Extract the (x, y) coordinate from the center of the cell holding the provided text.  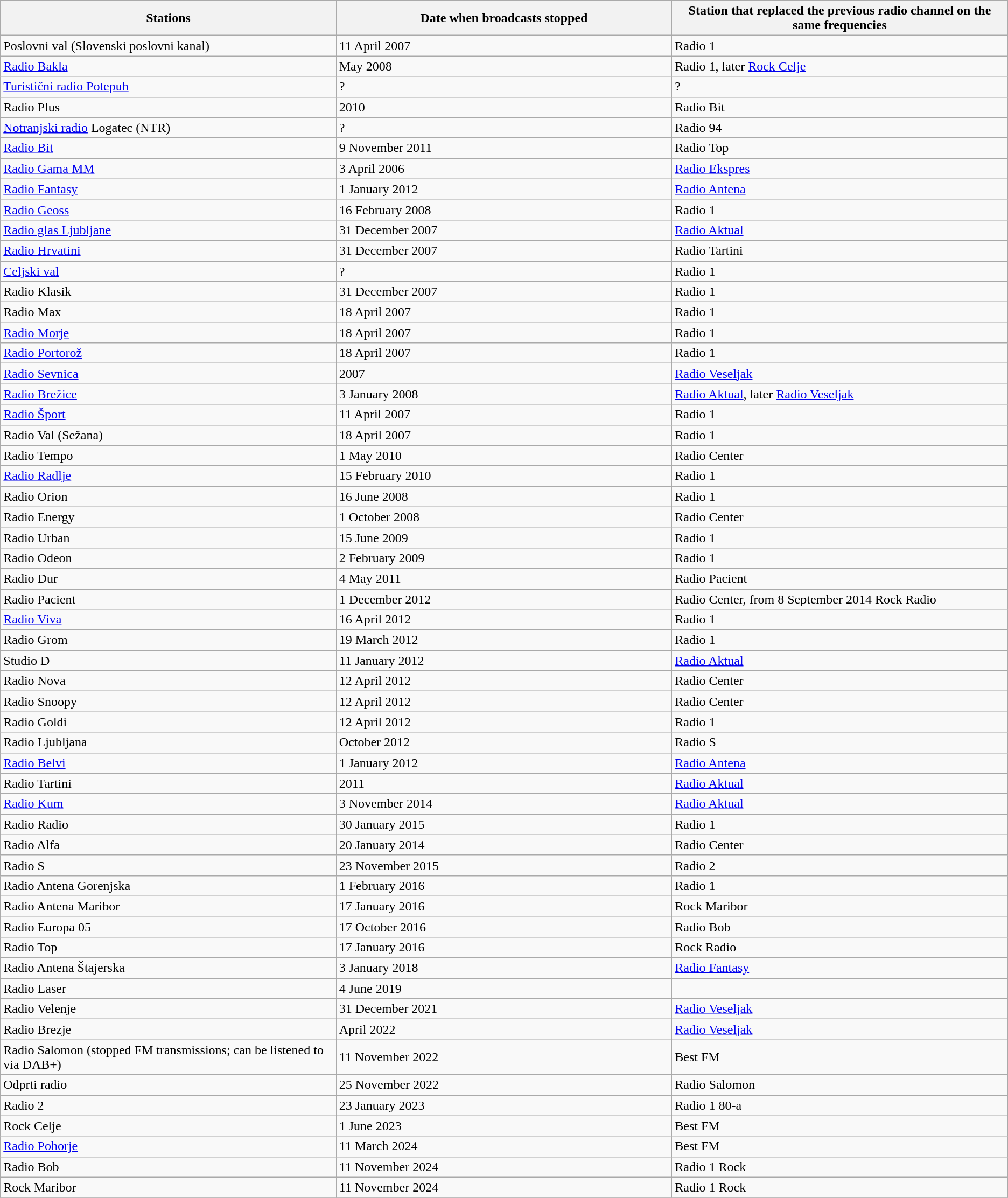
31 December 2021 (504, 1009)
Radio Grom (168, 640)
Radio Dur (168, 578)
Radio Nova (168, 681)
Radio Europa 05 (168, 927)
Radio Aktual, later Radio Veseljak (840, 394)
11 January 2012 (504, 661)
May 2008 (504, 66)
Radio Bakla (168, 66)
1 May 2010 (504, 456)
Radio Velenje (168, 1009)
Rock Celje (168, 1126)
Radio Hrvatini (168, 250)
4 May 2011 (504, 578)
Celjski val (168, 271)
Poslovni val (Slovenski poslovni kanal) (168, 46)
Radio Gama MM (168, 169)
16 April 2012 (504, 620)
Radio 1, later Rock Celje (840, 66)
Radio Šport (168, 415)
11 November 2022 (504, 1057)
Radio Klasik (168, 292)
Radio Pohorje (168, 1146)
Radio Alfa (168, 845)
2 February 2009 (504, 558)
Radio Antena Štajerska (168, 968)
2007 (504, 374)
Date when broadcasts stopped (504, 18)
19 March 2012 (504, 640)
1 December 2012 (504, 599)
Radio Kum (168, 804)
Radio Orion (168, 496)
Radio Max (168, 312)
Radio Radlje (168, 476)
April 2022 (504, 1029)
11 March 2024 (504, 1146)
17 October 2016 (504, 927)
Radio Tempo (168, 456)
1 February 2016 (504, 886)
Radio Brežice (168, 394)
Radio Viva (168, 620)
Radio Odeon (168, 558)
Radio glas Ljubljane (168, 230)
Radio Antena Gorenjska (168, 886)
1 October 2008 (504, 517)
30 January 2015 (504, 824)
Radio 1 80-a (840, 1105)
Radio Plus (168, 107)
15 February 2010 (504, 476)
Radio Val (Sežana) (168, 435)
Radio Laser (168, 989)
Radio Urban (168, 537)
Radio Snoopy (168, 702)
Radio Portorož (168, 353)
Radio Geoss (168, 209)
Radio Salomon (stopped FM transmissions; can be listened to via DAB+) (168, 1057)
Radio Antena Maribor (168, 906)
Radio Radio (168, 824)
Rock Radio (840, 948)
Radio Energy (168, 517)
Stations (168, 18)
Radio Ekspres (840, 169)
2011 (504, 783)
Notranjski radio Logatec (NTR) (168, 128)
Radio Goldi (168, 722)
Radio Sevnica (168, 374)
3 January 2018 (504, 968)
3 November 2014 (504, 804)
16 June 2008 (504, 496)
Radio Center, from 8 September 2014 Rock Radio (840, 599)
3 April 2006 (504, 169)
Radio Salomon (840, 1085)
20 January 2014 (504, 845)
25 November 2022 (504, 1085)
Radio Belvi (168, 763)
Radio Morje (168, 333)
23 November 2015 (504, 865)
Radio Brezje (168, 1029)
Radio 94 (840, 128)
Station that replaced the previous radio channel on the same frequencies (840, 18)
Turistični radio Potepuh (168, 87)
Studio D (168, 661)
October 2012 (504, 742)
23 January 2023 (504, 1105)
Odprti radio (168, 1085)
Radio Ljubljana (168, 742)
1 June 2023 (504, 1126)
4 June 2019 (504, 989)
3 January 2008 (504, 394)
15 June 2009 (504, 537)
2010 (504, 107)
9 November 2011 (504, 148)
16 February 2008 (504, 209)
